Extract the [X, Y] coordinate from the center of the cell holding the provided text.  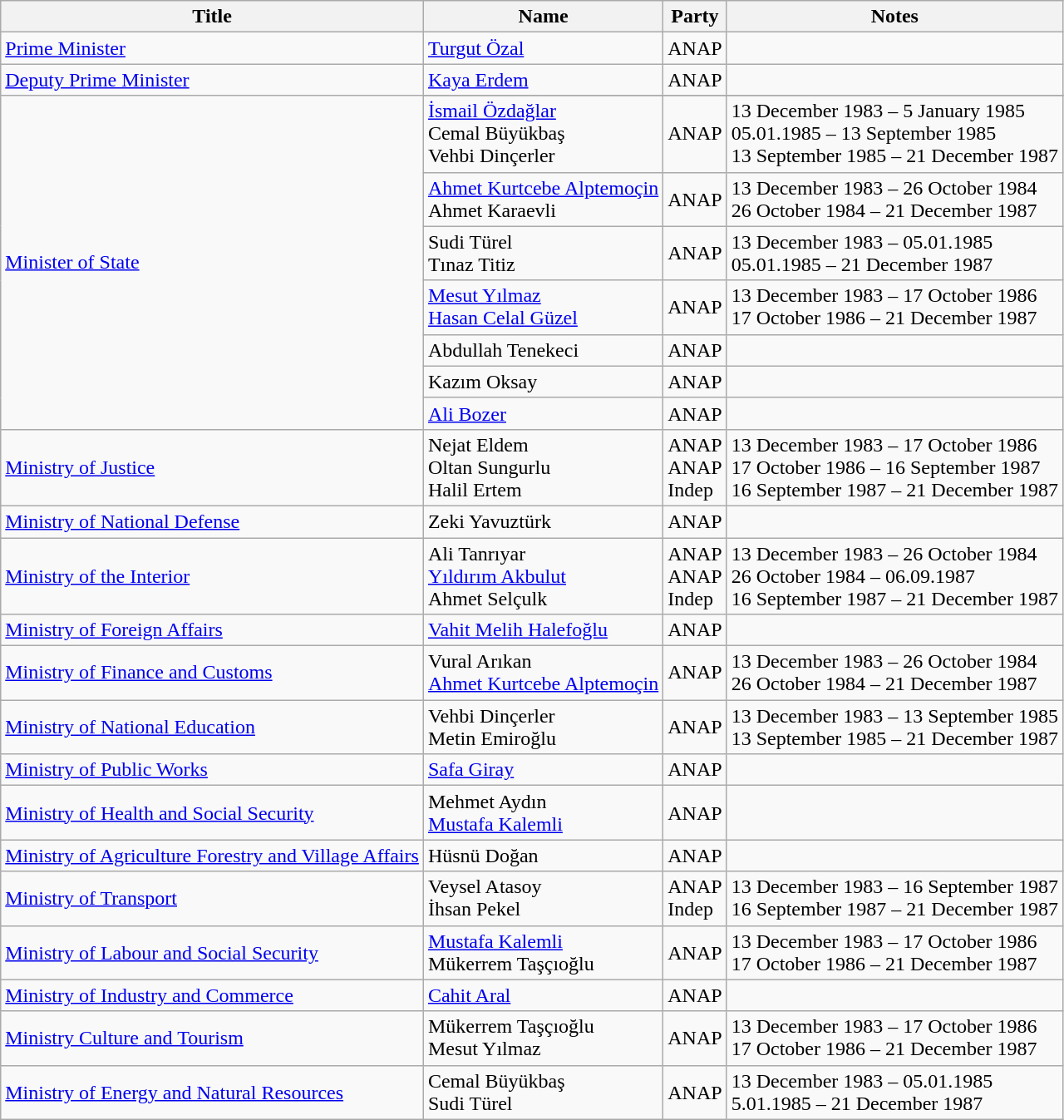
İsmail ÖzdağlarCemal BüyükbaşVehbi Dinçerler [543, 134]
Vahit Melih Halefoğlu [543, 630]
Turgut Özal [543, 48]
Mesut YılmazHasan Celal Güzel [543, 308]
13 December 1983 – 05.01.198505.01.1985 – 21 December 1987 [894, 253]
Mükerrem TaşçıoğluMesut Yılmaz [543, 1038]
13 December 1983 – 5 January 198505.01.1985 – 13 September 198513 September 1985 – 21 December 1987 [894, 134]
Ministry of Agriculture Forestry and Village Affairs [213, 856]
Name [543, 17]
Notes [894, 17]
Veysel Atasoyİhsan Pekel [543, 898]
Ministry of Health and Social Security [213, 813]
Prime Minister [213, 48]
Ali TanrıyarYıldırım AkbulutAhmet Selçulk [543, 575]
Vural ArıkanAhmet Kurtcebe Alptemoçin [543, 673]
Title [213, 17]
ANAPIndep [695, 898]
Ministry of Justice [213, 467]
Minister of State [213, 263]
Ministry of the Interior [213, 575]
13 December 1983 – 13 September 198513 September 1985 – 21 December 1987 [894, 727]
Sudi TürelTınaz Titiz [543, 253]
Cahit Aral [543, 995]
Ministry of Labour and Social Security [213, 953]
Nejat EldemOltan SungurluHalil Ertem [543, 467]
Abdullah Tenekeci [543, 350]
Hüsnü Doğan [543, 856]
Ministry of National Defense [213, 521]
Cemal BüyükbaşSudi Türel [543, 1093]
13 December 1983 – 26 October 198426 October 1984 – 06.09.198716 September 1987 – 21 December 1987 [894, 575]
Zeki Yavuztürk [543, 521]
Kaya Erdem [543, 80]
Ministry of Foreign Affairs [213, 630]
Safa Giray [543, 770]
13 December 1983 – 05.01.19855.01.1985 – 21 December 1987 [894, 1093]
Ministry of Transport [213, 898]
Mehmet AydınMustafa Kalemli [543, 813]
Ministry of Finance and Customs [213, 673]
Ministry of Public Works [213, 770]
Party [695, 17]
Ministry of Industry and Commerce [213, 995]
Vehbi DinçerlerMetin Emiroğlu [543, 727]
Ali Bozer [543, 413]
Ministry of Energy and Natural Resources [213, 1093]
Kazım Oksay [543, 382]
Ahmet Kurtcebe AlptemoçinAhmet Karaevli [543, 200]
Ministry of National Education [213, 727]
Ministry Culture and Tourism [213, 1038]
Mustafa KalemliMükerrem Taşçıoğlu [543, 953]
13 December 1983 – 17 October 198617 October 1986 – 16 September 198716 September 1987 – 21 December 1987 [894, 467]
13 December 1983 – 16 September 198716 September 1987 – 21 December 1987 [894, 898]
Deputy Prime Minister [213, 80]
